Identify which cell holds the provided text, then report its (X, Y) central coordinate. 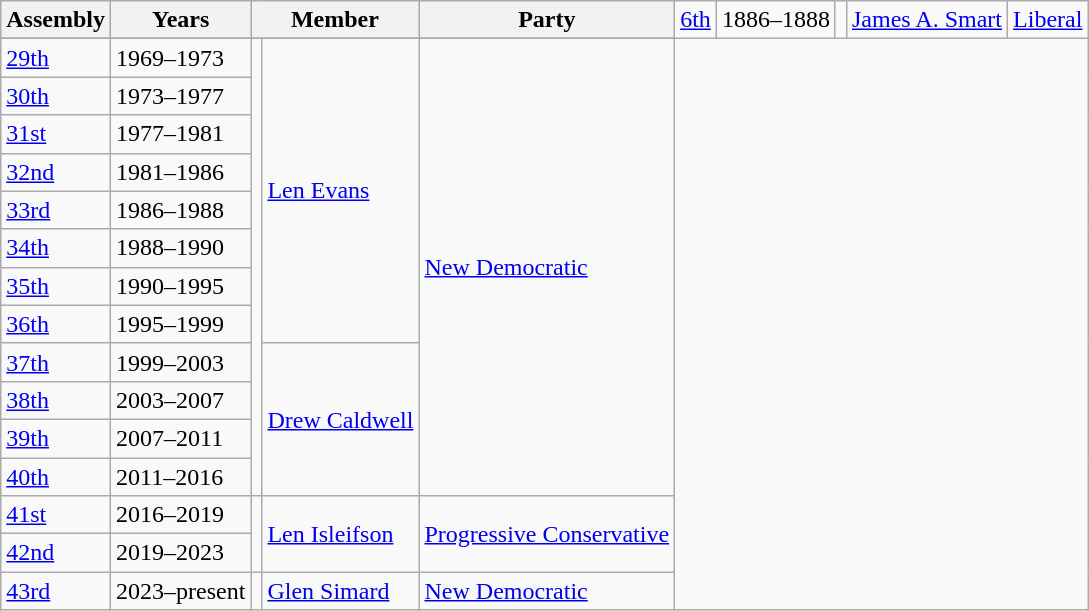
Len Evans (340, 191)
2023–present (180, 591)
Assembly (56, 20)
Party (547, 20)
Progressive Conservative (547, 534)
Glen Simard (340, 591)
1986–1988 (180, 210)
1973–1977 (180, 96)
37th (56, 362)
29th (56, 58)
2003–2007 (180, 400)
1886–1888 (776, 20)
31st (56, 134)
33rd (56, 210)
1990–1995 (180, 286)
32nd (56, 172)
1969–1973 (180, 58)
2016–2019 (180, 515)
1995–1999 (180, 324)
Member (335, 20)
1981–1986 (180, 172)
1977–1981 (180, 134)
38th (56, 400)
Len Isleifson (340, 534)
Drew Caldwell (340, 419)
1988–1990 (180, 248)
43rd (56, 591)
1999–2003 (180, 362)
41st (56, 515)
2019–2023 (180, 553)
30th (56, 96)
James A. Smart (926, 20)
39th (56, 438)
35th (56, 286)
2011–2016 (180, 477)
40th (56, 477)
34th (56, 248)
42nd (56, 553)
Years (180, 20)
6th (696, 20)
2007–2011 (180, 438)
Liberal (1048, 20)
36th (56, 324)
